Detect which cell encompasses the target text, then output its [X, Y] center coordinate. 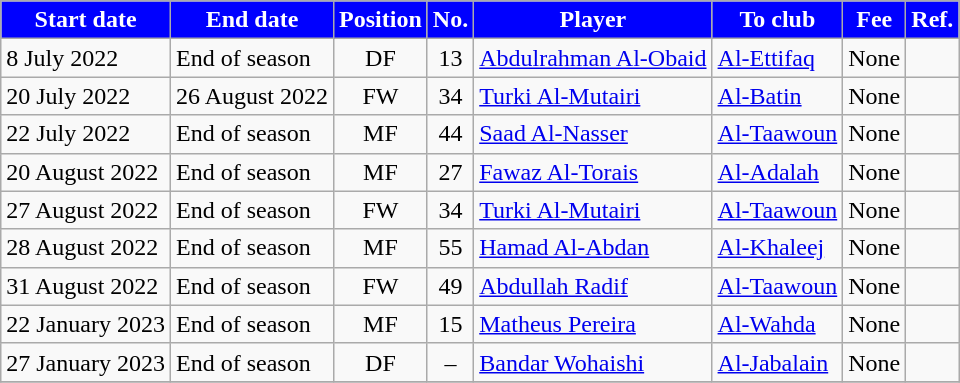
8 July 2022 [86, 58]
No. [450, 20]
Al-Khaleej [778, 248]
Bandar Wohaishi [593, 362]
To club [778, 20]
20 July 2022 [86, 96]
27 [450, 172]
22 January 2023 [86, 324]
20 August 2022 [86, 172]
27 August 2022 [86, 210]
55 [450, 248]
Abdullah Radif [593, 286]
Hamad Al-Abdan [593, 248]
26 August 2022 [252, 96]
Abdulrahman Al-Obaid [593, 58]
– [450, 362]
Al-Jabalain [778, 362]
28 August 2022 [86, 248]
13 [450, 58]
Al-Adalah [778, 172]
Al-Batin [778, 96]
27 January 2023 [86, 362]
15 [450, 324]
Al-Ettifaq [778, 58]
Fawaz Al-Torais [593, 172]
Matheus Pereira [593, 324]
Al-Wahda [778, 324]
Ref. [932, 20]
22 July 2022 [86, 134]
Start date [86, 20]
Fee [874, 20]
49 [450, 286]
31 August 2022 [86, 286]
44 [450, 134]
End date [252, 20]
Position [381, 20]
Player [593, 20]
Saad Al-Nasser [593, 134]
